Search for the cell housing the specified text and yield its [X, Y] center coordinate. 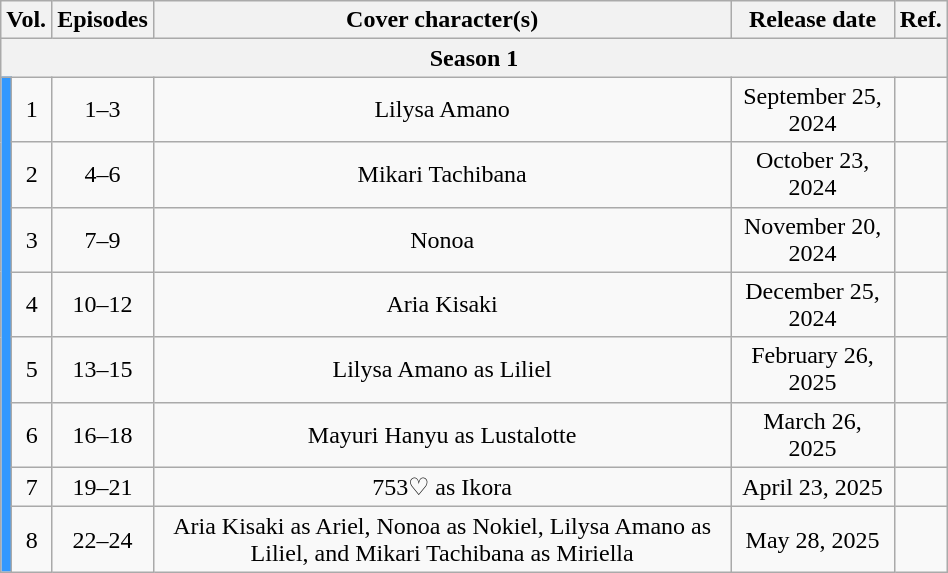
Mayuri Hanyu as Lustalotte [442, 434]
4 [32, 304]
Ref. [920, 20]
November 20, 2024 [812, 240]
19–21 [103, 487]
March 26, 2025 [812, 434]
Mikari Tachibana [442, 174]
7 [32, 487]
753♡ as Ikora [442, 487]
December 25, 2024 [812, 304]
Lilysa Amano as Liliel [442, 370]
October 23, 2024 [812, 174]
Season 1 [474, 58]
Cover character(s) [442, 20]
Vol. [26, 20]
September 25, 2024 [812, 110]
4–6 [103, 174]
13–15 [103, 370]
Release date [812, 20]
1 [32, 110]
Lilysa Amano [442, 110]
8 [32, 540]
5 [32, 370]
Aria Kisaki [442, 304]
Episodes [103, 20]
February 26, 2025 [812, 370]
April 23, 2025 [812, 487]
3 [32, 240]
2 [32, 174]
7–9 [103, 240]
6 [32, 434]
10–12 [103, 304]
May 28, 2025 [812, 540]
16–18 [103, 434]
1–3 [103, 110]
Aria Kisaki as Ariel, Nonoa as Nokiel, Lilysa Amano as Liliel, and Mikari Tachibana as Miriella [442, 540]
22–24 [103, 540]
Nonoa [442, 240]
